Pinpoint the cell where the given text exists, returning its [X, Y] midpoint coordinate. 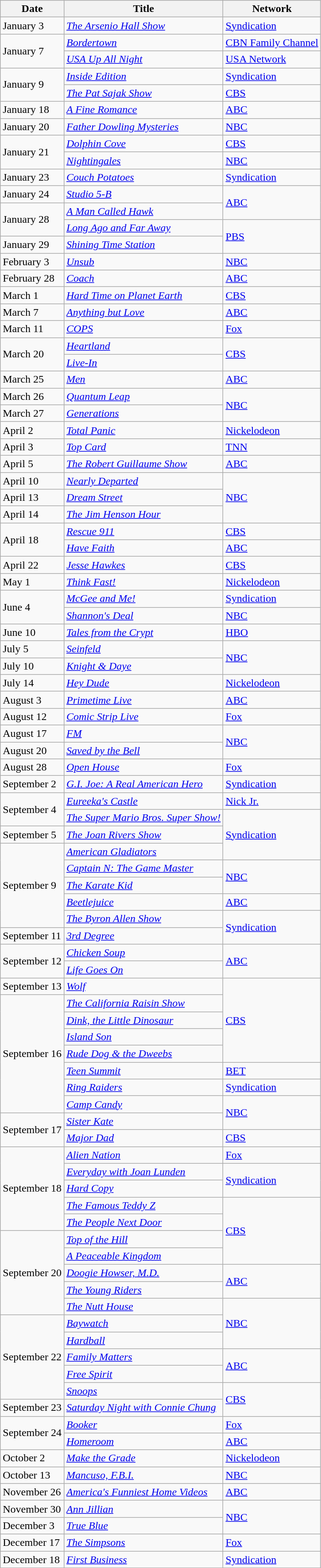
September 23 [32, 1408]
Family Matters [143, 1357]
Nearly Departed [143, 480]
Make the Grade [143, 1458]
April 14 [32, 515]
September 9 [32, 885]
September 16 [32, 1053]
COPS [143, 329]
A Peaceable Kingdom [143, 1256]
September 12 [32, 961]
September 2 [32, 784]
The Jim Henson Hour [143, 515]
Comic Strip Live [143, 716]
January 28 [32, 220]
January 18 [32, 110]
Generations [143, 413]
August 17 [32, 733]
USA Network [272, 59]
Total Panic [143, 430]
Saved by the Bell [143, 751]
December 3 [32, 1525]
Men [143, 379]
Eureeka's Castle [143, 801]
April 5 [32, 464]
September 20 [32, 1273]
May 1 [32, 582]
The California Raisin Show [143, 1003]
Captain N: The Game Master [143, 868]
Chicken Soup [143, 952]
March 7 [32, 312]
Hard Copy [143, 1189]
September 13 [32, 986]
January 23 [32, 177]
Long Ago and Far Away [143, 228]
Free Spirit [143, 1374]
Alien Nation [143, 1155]
Unsub [143, 262]
FM [143, 733]
Wolf [143, 986]
Knight & Daye [143, 666]
August 3 [32, 700]
The Arsenio Hall Show [143, 26]
June 10 [32, 632]
July 5 [32, 649]
Ring Raiders [143, 1088]
The Nutt House [143, 1307]
Dream Street [143, 498]
September 11 [32, 936]
Saturday Night with Connie Chung [143, 1408]
Nick Jr. [272, 801]
April 2 [32, 430]
November 26 [32, 1492]
Top Card [143, 447]
Island Son [143, 1037]
Primetime Live [143, 700]
September 5 [32, 835]
Dolphin Cove [143, 143]
Booker [143, 1425]
America's Funniest Home Videos [143, 1492]
September 22 [32, 1357]
The Robert Guillaume Show [143, 464]
Everyday with Joan Lunden [143, 1172]
January 24 [32, 194]
Rescue 911 [143, 531]
Teen Summit [143, 1071]
Rude Dog & the Dweebs [143, 1054]
March 11 [32, 329]
January 29 [32, 245]
Beetlejuice [143, 902]
July 10 [32, 666]
The Famous Teddy Z [143, 1205]
Network [272, 9]
January 20 [32, 127]
First Business [143, 1559]
July 14 [32, 683]
March 26 [32, 396]
TNN [272, 447]
Studio 5-B [143, 194]
Hey Dude [143, 683]
PBS [272, 236]
October 13 [32, 1475]
Anything but Love [143, 312]
The Super Mario Bros. Super Show! [143, 818]
Open House [143, 767]
Father Dowling Mysteries [143, 127]
Date [32, 9]
Camp Candy [143, 1104]
The Byron Allen Show [143, 919]
December 17 [32, 1542]
Live-In [143, 363]
The Pat Sajak Show [143, 93]
Inside Edition [143, 76]
April 18 [32, 540]
April 3 [32, 447]
The Joan Rivers Show [143, 835]
Title [143, 9]
March 27 [32, 413]
McGee and Me! [143, 599]
December 18 [32, 1559]
January 7 [32, 51]
The Simpsons [143, 1542]
A Fine Romance [143, 110]
Shannon's Deal [143, 616]
March 20 [32, 354]
Dink, the Little Dinosaur [143, 1020]
USA Up All Night [143, 59]
Have Faith [143, 548]
Heartland [143, 346]
The Karate Kid [143, 885]
January 21 [32, 152]
January 9 [32, 85]
Shining Time Station [143, 245]
3rd Degree [143, 936]
Tales from the Crypt [143, 632]
Nightingales [143, 160]
Think Fast! [143, 582]
Hard Time on Planet Earth [143, 295]
Life Goes On [143, 969]
Doogie Howser, M.D. [143, 1273]
Ann Jillian [143, 1509]
September 18 [32, 1189]
Jesse Hawkes [143, 565]
Quantum Leap [143, 396]
February 28 [32, 279]
The Young Riders [143, 1290]
March 25 [32, 379]
Top of the Hill [143, 1239]
August 12 [32, 716]
The People Next Door [143, 1222]
Seinfeld [143, 649]
Snoops [143, 1391]
March 1 [32, 295]
Baywatch [143, 1324]
Homeroom [143, 1441]
October 2 [32, 1458]
Coach [143, 279]
A Man Called Hawk [143, 211]
June 4 [32, 607]
September 17 [32, 1130]
Hardball [143, 1340]
April 13 [32, 498]
BET [272, 1071]
CBN Family Channel [272, 43]
Sister Kate [143, 1121]
HBO [272, 632]
G.I. Joe: A Real American Hero [143, 784]
April 22 [32, 565]
January 3 [32, 26]
February 3 [32, 262]
November 30 [32, 1509]
April 10 [32, 480]
Mancuso, F.B.I. [143, 1475]
True Blue [143, 1525]
August 28 [32, 767]
Couch Potatoes [143, 177]
September 4 [32, 809]
Bordertown [143, 43]
Major Dad [143, 1138]
August 20 [32, 751]
American Gladiators [143, 852]
September 24 [32, 1433]
